Scan for the cell matching the given text and deliver its (x, y) coordinate at center. 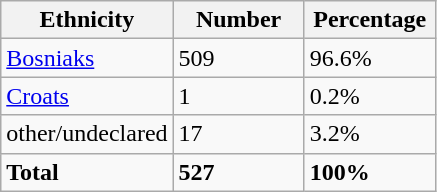
Croats (87, 96)
509 (238, 58)
other/undeclared (87, 134)
Ethnicity (87, 20)
96.6% (370, 58)
3.2% (370, 134)
Percentage (370, 20)
Bosniaks (87, 58)
0.2% (370, 96)
527 (238, 172)
Number (238, 20)
17 (238, 134)
1 (238, 96)
100% (370, 172)
Total (87, 172)
